Find where the given text appears and provide that cell's center as [x, y] coordinate. 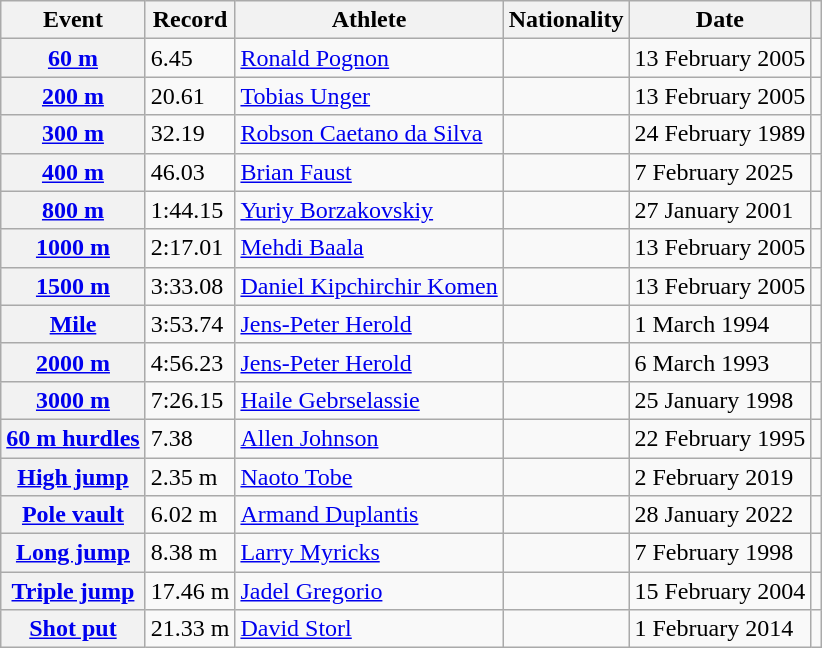
60 m [73, 58]
Armand Duplantis [369, 515]
17.46 m [190, 591]
1 February 2014 [720, 629]
7:26.15 [190, 400]
7 February 1998 [720, 553]
Nationality [566, 20]
21.33 m [190, 629]
Long jump [73, 553]
Event [73, 20]
Yuriy Borzakovskiy [369, 210]
Haile Gebrselassie [369, 400]
Triple jump [73, 591]
800 m [73, 210]
3000 m [73, 400]
High jump [73, 477]
27 January 2001 [720, 210]
Brian Faust [369, 172]
22 February 1995 [720, 438]
46.03 [190, 172]
20.61 [190, 96]
2.35 m [190, 477]
Tobias Unger [369, 96]
2000 m [73, 362]
25 January 1998 [720, 400]
Allen Johnson [369, 438]
1000 m [73, 248]
6.02 m [190, 515]
Athlete [369, 20]
Mehdi Baala [369, 248]
4:56.23 [190, 362]
15 February 2004 [720, 591]
28 January 2022 [720, 515]
Pole vault [73, 515]
1:44.15 [190, 210]
Naoto Tobe [369, 477]
8.38 m [190, 553]
60 m hurdles [73, 438]
400 m [73, 172]
Date [720, 20]
6.45 [190, 58]
6 March 1993 [720, 362]
2:17.01 [190, 248]
7.38 [190, 438]
Daniel Kipchirchir Komen [369, 286]
3:53.74 [190, 324]
300 m [73, 134]
Shot put [73, 629]
1 March 1994 [720, 324]
2 February 2019 [720, 477]
Jadel Gregorio [369, 591]
Robson Caetano da Silva [369, 134]
24 February 1989 [720, 134]
Ronald Pognon [369, 58]
Mile [73, 324]
32.19 [190, 134]
3:33.08 [190, 286]
1500 m [73, 286]
David Storl [369, 629]
200 m [73, 96]
7 February 2025 [720, 172]
Larry Myricks [369, 553]
Record [190, 20]
